Extract the (x, y) coordinate from the center of the cell holding the provided text.  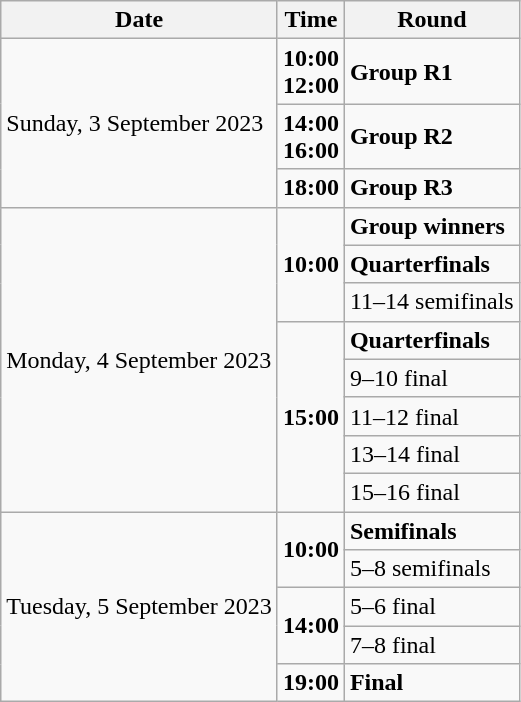
Group winners (432, 226)
Group R2 (432, 136)
Monday, 4 September 2023 (140, 359)
Date (140, 20)
14:00 16:00 (310, 136)
Time (310, 20)
14:00 (310, 626)
7–8 final (432, 645)
18:00 (310, 188)
5–8 semifinals (432, 569)
9–10 final (432, 378)
15:00 (310, 416)
Round (432, 20)
13–14 final (432, 454)
11–14 semifinals (432, 302)
5–6 final (432, 607)
15–16 final (432, 492)
Group R1 (432, 72)
19:00 (310, 683)
11–12 final (432, 416)
Final (432, 683)
Semifinals (432, 531)
Group R3 (432, 188)
Sunday, 3 September 2023 (140, 123)
Tuesday, 5 September 2023 (140, 607)
10:00 12:00 (310, 72)
